Detect which cell encompasses the target text, then output its (X, Y) center coordinate. 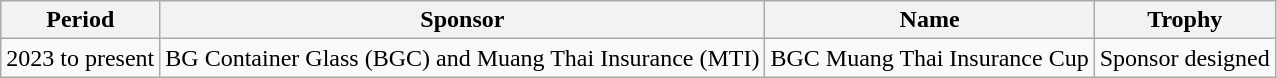
BGC Muang Thai Insurance Cup (930, 58)
BG Container Glass (BGC) and Muang Thai Insurance (MTI) (462, 58)
Trophy (1184, 20)
2023 to present (80, 58)
Sponsor (462, 20)
Name (930, 20)
Period (80, 20)
Sponsor designed (1184, 58)
